For the text-containing cell, return its midpoint in [x, y] coordinate format. 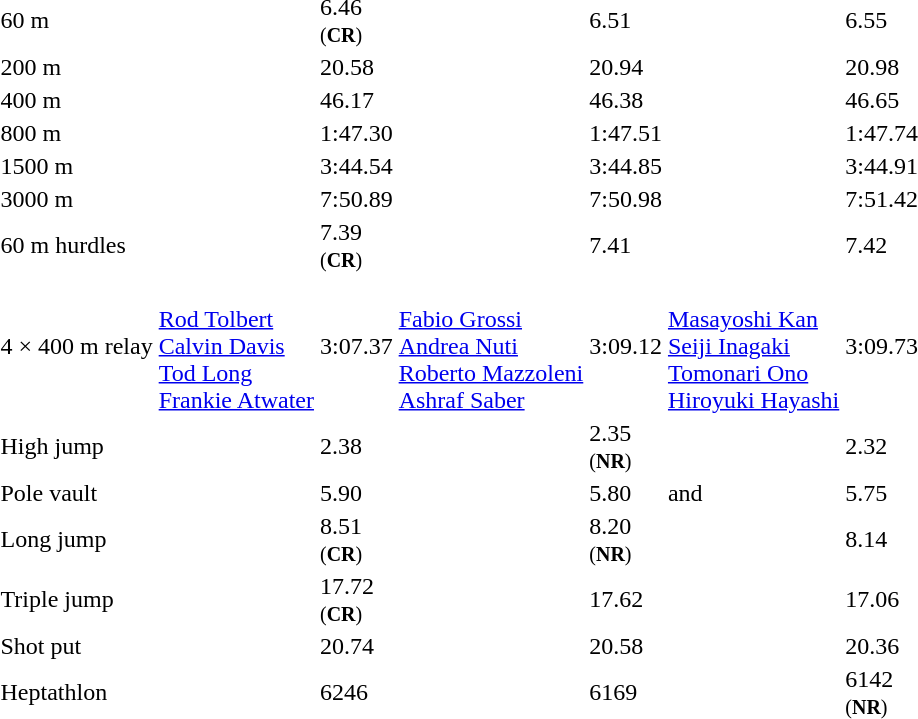
46.17 [356, 100]
7.39(CR) [356, 246]
2.35(NR) [626, 446]
7.41 [626, 246]
Masayoshi KanSeiji InagakiTomonari OnoHiroyuki Hayashi [753, 346]
7:50.98 [626, 199]
3:09.12 [626, 346]
17.62 [626, 600]
3:44.54 [356, 166]
and [753, 493]
1:47.30 [356, 133]
5.90 [356, 493]
20.74 [356, 646]
20.94 [626, 67]
1:47.51 [626, 133]
3:07.37 [356, 346]
7:50.89 [356, 199]
Rod TolbertCalvin DavisTod LongFrankie Atwater [236, 346]
8.51(CR) [356, 540]
8.20(NR) [626, 540]
3:44.85 [626, 166]
46.38 [626, 100]
Fabio GrossiAndrea NutiRoberto MazzoleniAshraf Saber [491, 346]
17.72(CR) [356, 600]
5.80 [626, 493]
2.38 [356, 446]
